Capture the cell that displays the provided text and extract its [x, y] central coordinate. 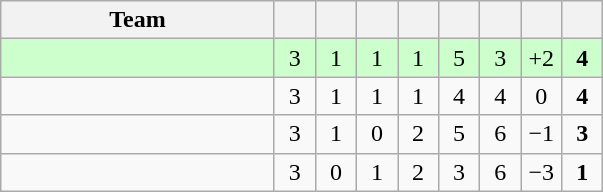
−1 [542, 134]
Team [138, 20]
−3 [542, 172]
+2 [542, 58]
